Provide the (x, y) coordinate of the cell's center where the given text is located.  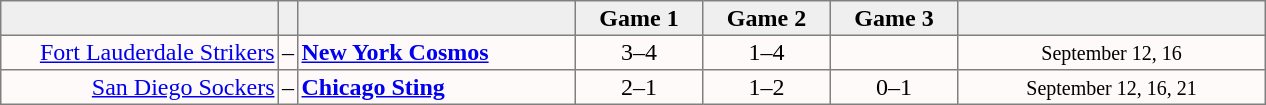
0–1 (894, 87)
3–4 (639, 52)
Fort Lauderdale Strikers (140, 52)
Chicago Sting (437, 87)
September 12, 16, 21 (1112, 87)
Game 1 (639, 18)
New York Cosmos (437, 52)
1–2 (767, 87)
September 12, 16 (1112, 52)
1–4 (767, 52)
Game 2 (767, 18)
San Diego Sockers (140, 87)
2–1 (639, 87)
Game 3 (894, 18)
